Find where the given text appears and provide that cell's center as (x, y) coordinate. 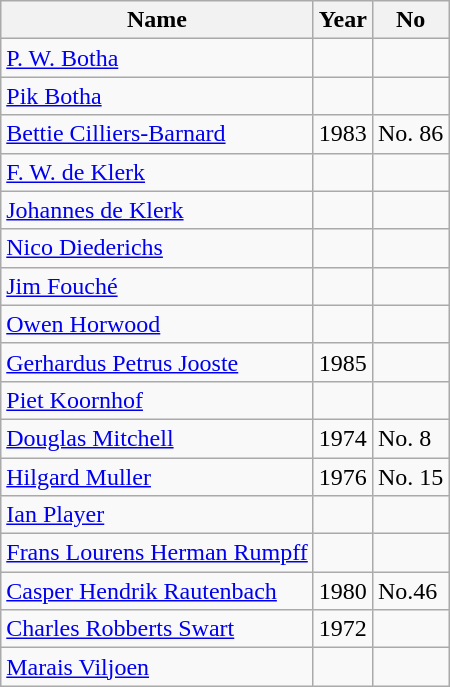
Douglas Mitchell (158, 438)
Bettie Cilliers-Barnard (158, 134)
Piet Koornhof (158, 400)
F. W. de Klerk (158, 172)
Pik Botha (158, 96)
Gerhardus Petrus Jooste (158, 362)
Frans Lourens Herman Rumpff (158, 553)
Owen Horwood (158, 324)
Marais Viljoen (158, 667)
Ian Player (158, 515)
1983 (342, 134)
No. 86 (410, 134)
No. 15 (410, 477)
No.46 (410, 591)
1972 (342, 629)
Casper Hendrik Rautenbach (158, 591)
Jim Fouché (158, 286)
P. W. Botha (158, 58)
Nico Diederichs (158, 248)
1976 (342, 477)
Hilgard Muller (158, 477)
Johannes de Klerk (158, 210)
1980 (342, 591)
No (410, 20)
No. 8 (410, 438)
Year (342, 20)
1985 (342, 362)
Charles Robberts Swart (158, 629)
1974 (342, 438)
Name (158, 20)
